Search for the cell housing the specified text and yield its (X, Y) center coordinate. 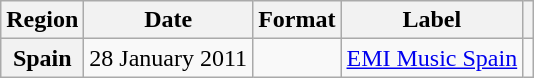
Spain (42, 58)
Format (297, 20)
Label (432, 20)
Date (168, 20)
28 January 2011 (168, 58)
EMI Music Spain (432, 58)
Region (42, 20)
